Return [X, Y] of the center of cell containing provided text 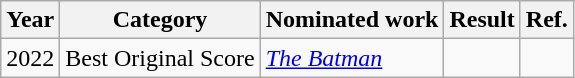
Year [30, 20]
Category [160, 20]
Result [482, 20]
The Batman [352, 58]
Ref. [546, 20]
Nominated work [352, 20]
Best Original Score [160, 58]
2022 [30, 58]
